Provide the (x, y) coordinate of the cell's center where the given text is located.  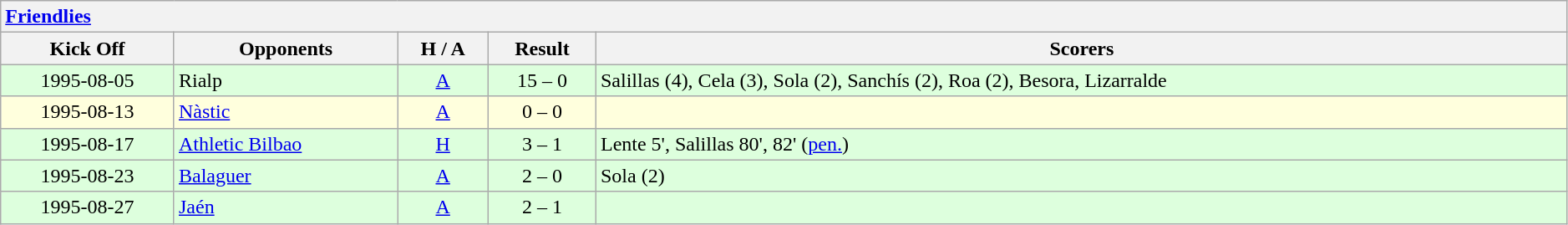
Balaguer (286, 176)
Opponents (286, 49)
1995-08-27 (88, 207)
0 – 0 (541, 112)
Athletic Bilbao (286, 144)
15 – 0 (541, 80)
Lente 5', Salillas 80', 82' (pen.) (1081, 144)
Result (541, 49)
Sola (2) (1081, 176)
Rialp (286, 80)
Kick Off (88, 49)
1995-08-23 (88, 176)
2 – 0 (541, 176)
Nàstic (286, 112)
H (443, 144)
1995-08-17 (88, 144)
H / A (443, 49)
Jaén (286, 207)
1995-08-05 (88, 80)
Friendlies (784, 17)
2 – 1 (541, 207)
1995-08-13 (88, 112)
3 – 1 (541, 144)
Scorers (1081, 49)
Salillas (4), Cela (3), Sola (2), Sanchís (2), Roa (2), Besora, Lizarralde (1081, 80)
